Scan for the cell matching the given text and deliver its [x, y] coordinate at center. 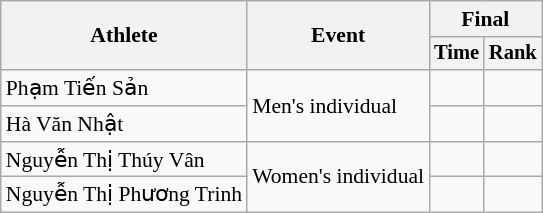
Nguyễn Thị Thúy Vân [124, 160]
Hà Văn Nhật [124, 124]
Time [456, 54]
Phạm Tiến Sản [124, 88]
Men's individual [338, 106]
Women's individual [338, 178]
Athlete [124, 36]
Rank [513, 54]
Nguyễn Thị Phương Trinh [124, 195]
Final [485, 19]
Event [338, 36]
